From the cell containing the given text, extract its center point as (X, Y) coordinate. 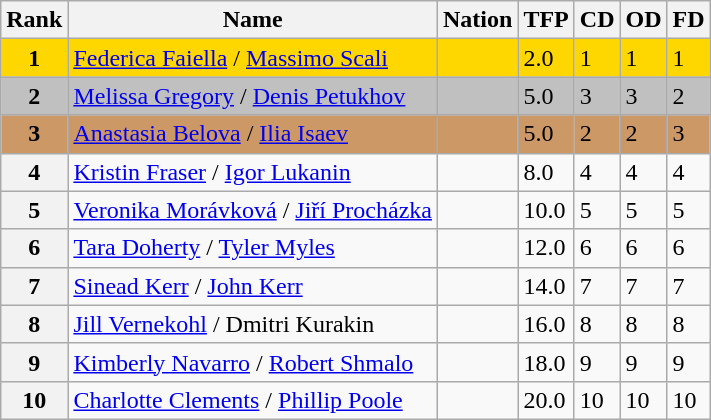
Jill Vernekohl / Dmitri Kurakin (253, 324)
Anastasia Belova / Ilia Isaev (253, 134)
2.0 (546, 58)
16.0 (546, 324)
Rank (34, 20)
Tara Doherty / Tyler Myles (253, 248)
18.0 (546, 362)
14.0 (546, 286)
OD (644, 20)
Name (253, 20)
Kristin Fraser / Igor Lukanin (253, 172)
Veronika Morávková / Jiří Procházka (253, 210)
FD (688, 20)
10.0 (546, 210)
8.0 (546, 172)
Charlotte Clements / Phillip Poole (253, 400)
12.0 (546, 248)
Federica Faiella / Massimo Scali (253, 58)
Nation (477, 20)
Melissa Gregory / Denis Petukhov (253, 96)
20.0 (546, 400)
Sinead Kerr / John Kerr (253, 286)
CD (597, 20)
TFP (546, 20)
Kimberly Navarro / Robert Shmalo (253, 362)
